For the text-containing cell, return its midpoint in [x, y] coordinate format. 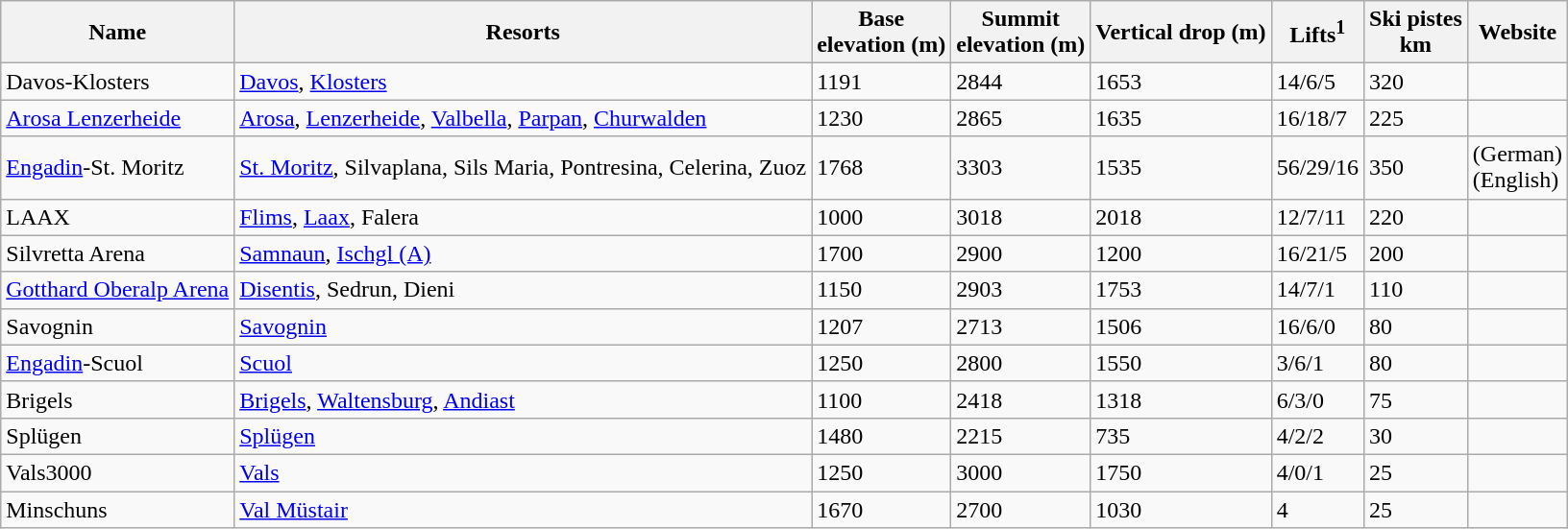
1318 [1181, 399]
1200 [1181, 253]
735 [1181, 436]
Baseelevation (m) [882, 33]
1753 [1181, 290]
225 [1416, 118]
2900 [1020, 253]
1670 [882, 510]
56/29/16 [1317, 167]
1230 [882, 118]
350 [1416, 167]
1150 [882, 290]
16/21/5 [1317, 253]
1635 [1181, 118]
Engadin-Scuol [117, 363]
2713 [1020, 326]
Resorts [523, 33]
2418 [1020, 399]
1480 [882, 436]
Arosa Lenzerheide [117, 118]
Ski pistes km [1416, 33]
Website [1517, 33]
4/2/2 [1317, 436]
3/6/1 [1317, 363]
Flims, Laax, Falera [523, 217]
Minschuns [117, 510]
Vals3000 [117, 472]
2844 [1020, 82]
Summitelevation (m) [1020, 33]
Samnaun, Ischgl (A) [523, 253]
75 [1416, 399]
Scuol [523, 363]
Gotthard Oberalp Arena [117, 290]
Davos-Klosters [117, 82]
320 [1416, 82]
Brigels [117, 399]
Name [117, 33]
2800 [1020, 363]
1653 [1181, 82]
1506 [1181, 326]
3000 [1020, 472]
3018 [1020, 217]
220 [1416, 217]
St. Moritz, Silvaplana, Sils Maria, Pontresina, Celerina, Zuoz [523, 167]
2700 [1020, 510]
2903 [1020, 290]
1550 [1181, 363]
Disentis, Sedrun, Dieni [523, 290]
4/0/1 [1317, 472]
1191 [882, 82]
2018 [1181, 217]
30 [1416, 436]
Brigels, Waltensburg, Andiast [523, 399]
(German) (English) [1517, 167]
1207 [882, 326]
1768 [882, 167]
Vertical drop (m) [1181, 33]
1750 [1181, 472]
Arosa, Lenzerheide, Valbella, Parpan, Churwalden [523, 118]
1030 [1181, 510]
LAAX [117, 217]
14/7/1 [1317, 290]
Silvretta Arena [117, 253]
6/3/0 [1317, 399]
Davos, Klosters [523, 82]
14/6/5 [1317, 82]
1100 [882, 399]
Vals [523, 472]
4 [1317, 510]
110 [1416, 290]
12/7/11 [1317, 217]
2865 [1020, 118]
1000 [882, 217]
3303 [1020, 167]
Val Müstair [523, 510]
1535 [1181, 167]
Engadin-St. Moritz [117, 167]
1700 [882, 253]
Lifts1 [1317, 33]
2215 [1020, 436]
200 [1416, 253]
16/18/7 [1317, 118]
16/6/0 [1317, 326]
